Search for the cell housing the specified text and yield its [X, Y] center coordinate. 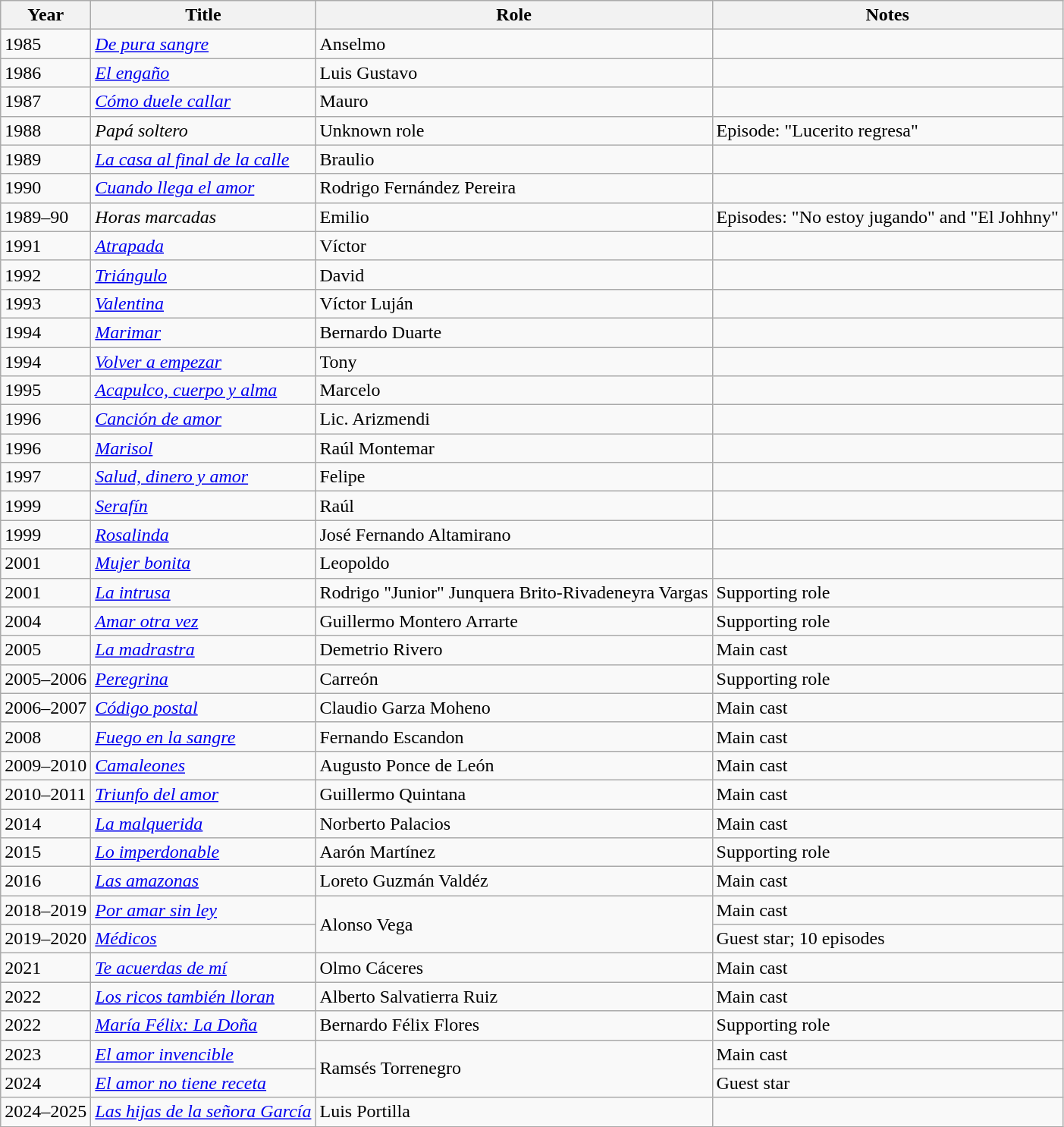
Volver a empezar [203, 362]
Olmo Cáceres [514, 968]
2014 [46, 823]
Por amar sin ley [203, 910]
2008 [46, 736]
1985 [46, 44]
2006–2007 [46, 708]
La malquerida [203, 823]
Código postal [203, 708]
Guest star [887, 1083]
Peregrina [203, 679]
Cómo duele callar [203, 102]
Leopoldo [514, 563]
Médicos [203, 939]
Canción de amor [203, 419]
Title [203, 15]
2005–2006 [46, 679]
Fuego en la sangre [203, 736]
El amor no tiene receta [203, 1083]
Raúl Montemar [514, 448]
Guest star; 10 episodes [887, 939]
David [514, 275]
1993 [46, 303]
El amor invencible [203, 1054]
2024 [46, 1083]
2019–2020 [46, 939]
Aarón Martínez [514, 852]
Episode: "Lucerito regresa" [887, 130]
2023 [46, 1054]
Anselmo [514, 44]
1987 [46, 102]
Las amazonas [203, 881]
Bernardo Félix Flores [514, 1025]
La casa al final de la calle [203, 159]
Ramsés Torrenegro [514, 1069]
Marisol [203, 448]
1991 [46, 246]
Serafín [203, 506]
Acapulco, cuerpo y alma [203, 391]
Marcelo [514, 391]
Carreón [514, 679]
2009–2010 [46, 765]
Triunfo del amor [203, 794]
Unknown role [514, 130]
1989–90 [46, 217]
Rosalinda [203, 535]
Rodrigo "Junior" Junquera Brito-Rivadeneyra Vargas [514, 592]
Los ricos también lloran [203, 997]
Augusto Ponce de León [514, 765]
Luis Portilla [514, 1112]
Alonso Vega [514, 925]
Guillermo Montero Arrarte [514, 621]
Mauro [514, 102]
Notes [887, 15]
Horas marcadas [203, 217]
Bernardo Duarte [514, 332]
1988 [46, 130]
2005 [46, 650]
Las hijas de la señora García [203, 1112]
Triángulo [203, 275]
Fernando Escandon [514, 736]
De pura sangre [203, 44]
Alberto Salvatierra Ruiz [514, 997]
Raúl [514, 506]
2015 [46, 852]
Camaleones [203, 765]
Demetrio Rivero [514, 650]
Salud, dinero y amor [203, 477]
Loreto Guzmán Valdéz [514, 881]
Year [46, 15]
Felipe [514, 477]
La madrastra [203, 650]
María Félix: La Doña [203, 1025]
Lo imperdonable [203, 852]
Braulio [514, 159]
Mujer bonita [203, 563]
Víctor Luján [514, 303]
Valentina [203, 303]
La intrusa [203, 592]
1989 [46, 159]
Episodes: "No estoy jugando" and "El Johhny" [887, 217]
Claudio Garza Moheno [514, 708]
Role [514, 15]
Luis Gustavo [514, 73]
1986 [46, 73]
1990 [46, 188]
1992 [46, 275]
2018–2019 [46, 910]
Atrapada [203, 246]
2004 [46, 621]
Tony [514, 362]
2016 [46, 881]
José Fernando Altamirano [514, 535]
Cuando llega el amor [203, 188]
Guillermo Quintana [514, 794]
Marimar [203, 332]
2024–2025 [46, 1112]
1997 [46, 477]
Te acuerdas de mí [203, 968]
Papá soltero [203, 130]
Lic. Arizmendi [514, 419]
1995 [46, 391]
2021 [46, 968]
Norberto Palacios [514, 823]
El engaño [203, 73]
Emilio [514, 217]
Rodrigo Fernández Pereira [514, 188]
Víctor [514, 246]
Amar otra vez [203, 621]
2010–2011 [46, 794]
